Detect which cell encompasses the target text, then output its [x, y] center coordinate. 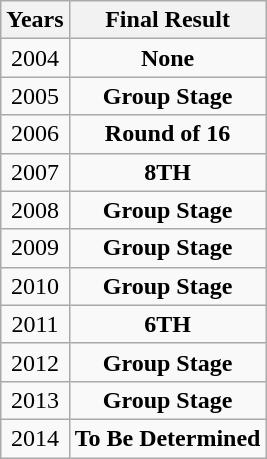
2014 [35, 438]
To Be Determined [168, 438]
2013 [35, 400]
None [168, 58]
2012 [35, 362]
2011 [35, 324]
Round of 16 [168, 134]
2004 [35, 58]
2009 [35, 248]
8TH [168, 172]
Final Result [168, 20]
2005 [35, 96]
2010 [35, 286]
2006 [35, 134]
6TH [168, 324]
2007 [35, 172]
2008 [35, 210]
Years [35, 20]
